Determine the [X, Y] coordinate at the center of the cell enclosing the given text.  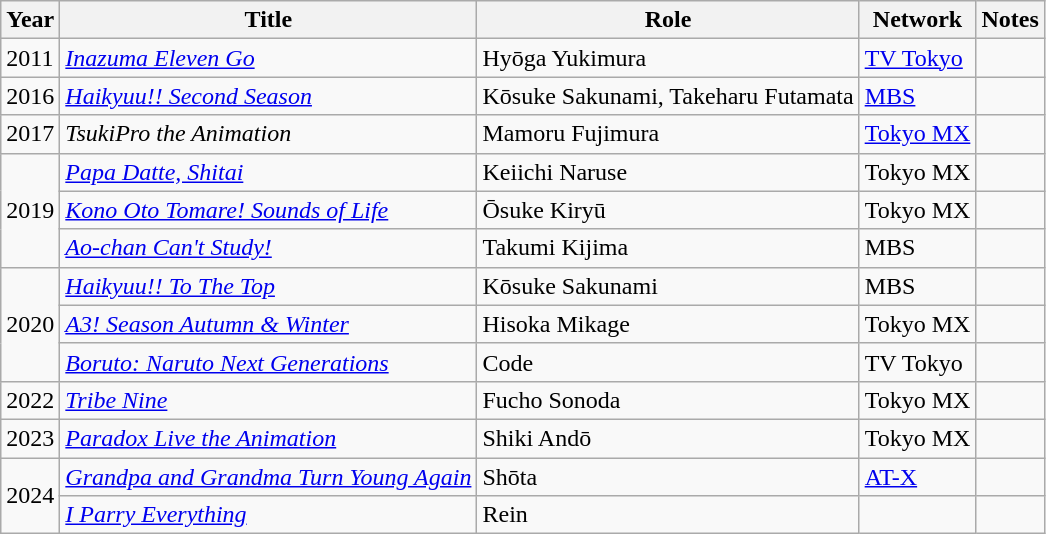
2019 [30, 210]
Mamoru Fujimura [668, 134]
Grandpa and Grandma Turn Young Again [268, 477]
Network [918, 20]
AT-X [918, 477]
Hyōga Yukimura [668, 58]
Fucho Sonoda [668, 400]
Year [30, 20]
Haikyuu!! Second Season [268, 96]
Ao-chan Can't Study! [268, 248]
Kōsuke Sakunami, Takeharu Futamata [668, 96]
2022 [30, 400]
Tribe Nine [268, 400]
2016 [30, 96]
Inazuma Eleven Go [268, 58]
2020 [30, 324]
Takumi Kijima [668, 248]
2024 [30, 496]
Hisoka Mikage [668, 324]
2023 [30, 438]
Title [268, 20]
Kōsuke Sakunami [668, 286]
Keiichi Naruse [668, 172]
A3! Season Autumn & Winter [268, 324]
Kono Oto Tomare! Sounds of Life [268, 210]
Boruto: Naruto Next Generations [268, 362]
Shōta [668, 477]
TsukiPro the Animation [268, 134]
Code [668, 362]
Haikyuu!! To The Top [268, 286]
Ōsuke Kiryū [668, 210]
Shiki Andō [668, 438]
Rein [668, 515]
I Parry Everything [268, 515]
Paradox Live the Animation [268, 438]
Role [668, 20]
Notes [1010, 20]
2011 [30, 58]
2017 [30, 134]
Papa Datte, Shitai [268, 172]
